Return (x, y) of the center of cell containing provided text 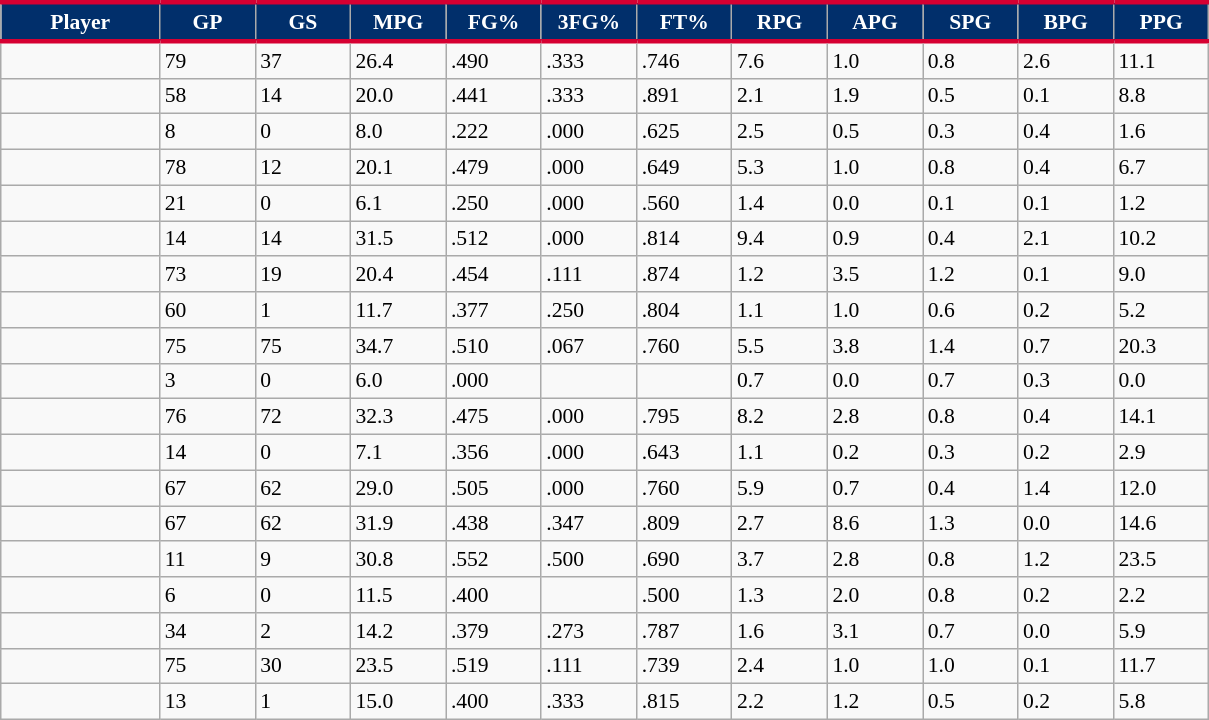
12 (302, 168)
30 (302, 666)
BPG (1066, 22)
2 (302, 631)
8.6 (874, 524)
31.5 (398, 239)
.454 (494, 275)
.490 (494, 60)
20.3 (1161, 346)
2.4 (780, 666)
37 (302, 60)
11.1 (1161, 60)
.809 (684, 524)
9.4 (780, 239)
.067 (588, 346)
3.1 (874, 631)
9.0 (1161, 275)
79 (208, 60)
.479 (494, 168)
.438 (494, 524)
9 (302, 560)
.815 (684, 702)
5.8 (1161, 702)
2.0 (874, 595)
.560 (684, 203)
.787 (684, 631)
.739 (684, 666)
.746 (684, 60)
.505 (494, 488)
31.9 (398, 524)
10.2 (1161, 239)
13 (208, 702)
MPG (398, 22)
72 (302, 417)
20.1 (398, 168)
26.4 (398, 60)
20.4 (398, 275)
.649 (684, 168)
8.2 (780, 417)
FT% (684, 22)
12.0 (1161, 488)
3.5 (874, 275)
7.6 (780, 60)
.891 (684, 96)
3.8 (874, 346)
60 (208, 310)
8 (208, 132)
Player (80, 22)
2.5 (780, 132)
.222 (494, 132)
2.9 (1161, 453)
0.6 (970, 310)
5.5 (780, 346)
.690 (684, 560)
FG% (494, 22)
8.8 (1161, 96)
.475 (494, 417)
6.7 (1161, 168)
.347 (588, 524)
14.2 (398, 631)
19 (302, 275)
2.6 (1066, 60)
.441 (494, 96)
GP (208, 22)
0.9 (874, 239)
34.7 (398, 346)
11.5 (398, 595)
1.9 (874, 96)
.510 (494, 346)
58 (208, 96)
6.1 (398, 203)
14.6 (1161, 524)
34 (208, 631)
73 (208, 275)
.552 (494, 560)
3FG% (588, 22)
5.3 (780, 168)
8.0 (398, 132)
2.7 (780, 524)
.512 (494, 239)
14.1 (1161, 417)
7.1 (398, 453)
.643 (684, 453)
29.0 (398, 488)
76 (208, 417)
6 (208, 595)
GS (302, 22)
.519 (494, 666)
3 (208, 381)
PPG (1161, 22)
.273 (588, 631)
.356 (494, 453)
6.0 (398, 381)
11 (208, 560)
15.0 (398, 702)
.379 (494, 631)
.814 (684, 239)
.625 (684, 132)
.874 (684, 275)
21 (208, 203)
78 (208, 168)
3.7 (780, 560)
.804 (684, 310)
.377 (494, 310)
20.0 (398, 96)
32.3 (398, 417)
5.2 (1161, 310)
SPG (970, 22)
APG (874, 22)
.795 (684, 417)
30.8 (398, 560)
RPG (780, 22)
